Scan for the cell matching the given text and deliver its [x, y] coordinate at center. 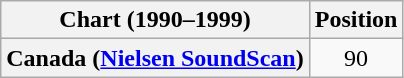
Position [356, 20]
90 [356, 58]
Canada (Nielsen SoundScan) [155, 58]
Chart (1990–1999) [155, 20]
